Pinpoint the cell where the given text exists, returning its (x, y) midpoint coordinate. 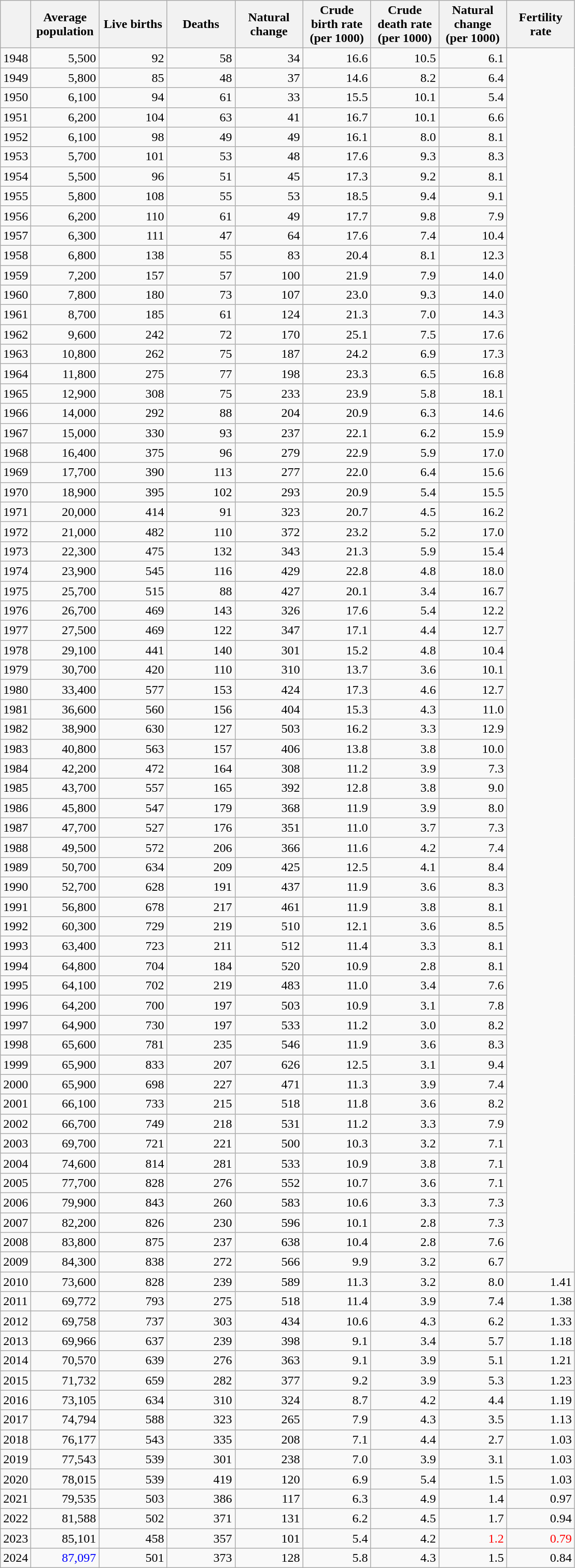
2013 (16, 1341)
57 (201, 275)
16.6 (337, 58)
2007 (16, 1222)
36,600 (65, 709)
1962 (16, 334)
69,700 (65, 1143)
639 (133, 1361)
500 (269, 1143)
1957 (16, 235)
326 (269, 611)
4.6 (404, 690)
191 (201, 887)
1980 (16, 690)
132 (201, 551)
638 (269, 1242)
23.9 (337, 394)
1990 (16, 887)
50,700 (65, 867)
2006 (16, 1202)
424 (269, 690)
70,570 (65, 1361)
12.8 (337, 788)
1963 (16, 354)
6.5 (404, 374)
1966 (16, 413)
733 (133, 1104)
165 (201, 788)
471 (269, 1084)
372 (269, 531)
628 (133, 887)
1999 (16, 1065)
16.8 (473, 374)
793 (133, 1301)
185 (133, 315)
377 (269, 1380)
74,794 (65, 1420)
1965 (16, 394)
0.84 (540, 1558)
21.9 (337, 275)
1983 (16, 749)
1.2 (473, 1538)
33,400 (65, 690)
5.2 (404, 531)
531 (269, 1124)
1982 (16, 729)
43,700 (65, 788)
1.38 (540, 1301)
60,300 (65, 927)
2014 (16, 1361)
14.3 (473, 315)
18,900 (65, 492)
12.9 (473, 729)
1955 (16, 196)
441 (133, 650)
1970 (16, 492)
343 (269, 551)
781 (133, 1045)
843 (133, 1202)
637 (133, 1341)
102 (201, 492)
2012 (16, 1321)
20,000 (65, 512)
11,800 (65, 374)
1996 (16, 1005)
Natural change (per 1000) (473, 24)
18.1 (473, 394)
1984 (16, 768)
104 (133, 117)
Deaths (201, 24)
1952 (16, 137)
15.6 (473, 472)
10.7 (337, 1183)
2002 (16, 1124)
9.0 (473, 788)
547 (133, 808)
5.3 (473, 1380)
730 (133, 1025)
66,700 (65, 1124)
23.2 (337, 531)
82,200 (65, 1222)
1951 (16, 117)
64,800 (65, 966)
18.0 (473, 571)
21,000 (65, 531)
1998 (16, 1045)
179 (201, 808)
16,400 (65, 453)
1.33 (540, 1321)
15.4 (473, 551)
375 (133, 453)
52,700 (65, 887)
698 (133, 1084)
24.2 (337, 354)
363 (269, 1361)
2021 (16, 1499)
262 (133, 354)
77,700 (65, 1183)
1953 (16, 157)
10.3 (337, 1143)
2011 (16, 1301)
93 (201, 433)
64,200 (65, 1005)
324 (269, 1400)
140 (201, 650)
15,000 (65, 433)
9.9 (337, 1262)
357 (201, 1538)
170 (269, 334)
206 (201, 847)
826 (133, 1222)
1995 (16, 986)
38,900 (65, 729)
10.5 (404, 58)
2022 (16, 1518)
211 (201, 946)
2005 (16, 1183)
425 (269, 867)
56,800 (65, 907)
1988 (16, 847)
12.3 (473, 255)
20.1 (337, 591)
29,100 (65, 650)
482 (133, 531)
22.8 (337, 571)
Average population (65, 24)
2000 (16, 1084)
47,700 (65, 828)
33 (269, 97)
69,966 (65, 1341)
10.0 (473, 749)
100 (269, 275)
552 (269, 1183)
Live births (133, 24)
2009 (16, 1262)
20.4 (337, 255)
20.7 (337, 512)
279 (269, 453)
1961 (16, 315)
208 (269, 1439)
94 (133, 97)
77,543 (65, 1459)
8.7 (337, 1400)
176 (201, 828)
78,015 (65, 1479)
2015 (16, 1380)
6.1 (473, 58)
596 (269, 1222)
63 (201, 117)
2019 (16, 1459)
2024 (16, 1558)
238 (269, 1459)
3.7 (404, 828)
1975 (16, 591)
198 (269, 374)
1.18 (540, 1341)
458 (133, 1538)
64,100 (65, 986)
272 (201, 1262)
347 (269, 631)
23.3 (337, 374)
83,800 (65, 1242)
1.7 (473, 1518)
838 (133, 1262)
215 (201, 1104)
704 (133, 966)
8.5 (473, 927)
737 (133, 1321)
22.0 (337, 472)
7,200 (65, 275)
560 (133, 709)
113 (201, 472)
9,600 (65, 334)
45 (269, 176)
22.9 (337, 453)
545 (133, 571)
14,000 (65, 413)
293 (269, 492)
630 (133, 729)
4.1 (404, 867)
395 (133, 492)
15.9 (473, 433)
386 (201, 1499)
437 (269, 887)
Natural change (269, 24)
23,900 (65, 571)
51 (201, 176)
30,700 (65, 670)
1974 (16, 571)
1986 (16, 808)
6,300 (65, 235)
Crude birth rate (per 1000) (337, 24)
589 (269, 1282)
563 (133, 749)
40,800 (65, 749)
77 (201, 374)
25,700 (65, 591)
235 (201, 1045)
23.0 (337, 295)
7.5 (404, 334)
546 (269, 1045)
184 (201, 966)
120 (269, 1479)
Crude death rate (per 1000) (404, 24)
73,105 (65, 1400)
217 (201, 907)
2004 (16, 1163)
12.1 (337, 927)
17,700 (65, 472)
366 (269, 847)
572 (133, 847)
1997 (16, 1025)
678 (133, 907)
1960 (16, 295)
406 (269, 749)
626 (269, 1065)
557 (133, 788)
69,758 (65, 1321)
16.1 (337, 137)
79,535 (65, 1499)
419 (201, 1479)
122 (201, 631)
15.3 (337, 709)
475 (133, 551)
143 (201, 611)
8,700 (65, 315)
227 (201, 1084)
659 (133, 1380)
1976 (16, 611)
723 (133, 946)
1989 (16, 867)
1.21 (540, 1361)
1978 (16, 650)
131 (269, 1518)
49,500 (65, 847)
25.1 (337, 334)
41 (269, 117)
153 (201, 690)
64 (269, 235)
37 (269, 78)
107 (269, 295)
12.2 (473, 611)
527 (133, 828)
1972 (16, 531)
2010 (16, 1282)
6,800 (65, 255)
434 (269, 1321)
1.41 (540, 1282)
69,772 (65, 1301)
483 (269, 986)
27,500 (65, 631)
1956 (16, 216)
127 (201, 729)
73 (201, 295)
1971 (16, 512)
512 (269, 946)
1992 (16, 927)
1979 (16, 670)
510 (269, 927)
218 (201, 1124)
11.6 (337, 847)
63,400 (65, 946)
64,900 (65, 1025)
700 (133, 1005)
330 (133, 433)
0.94 (540, 1518)
282 (201, 1380)
2003 (16, 1143)
1993 (16, 946)
1991 (16, 907)
73,600 (65, 1282)
2001 (16, 1104)
128 (269, 1558)
17.1 (337, 631)
116 (201, 571)
1969 (16, 472)
124 (269, 315)
108 (133, 196)
501 (133, 1558)
221 (201, 1143)
11.8 (337, 1104)
2008 (16, 1242)
92 (133, 58)
233 (269, 394)
7.8 (473, 1005)
368 (269, 808)
9.8 (404, 216)
0.97 (540, 1499)
749 (133, 1124)
156 (201, 709)
18.5 (337, 196)
13.7 (337, 670)
76,177 (65, 1439)
265 (269, 1420)
543 (133, 1439)
13.8 (337, 749)
335 (201, 1439)
207 (201, 1065)
4.9 (404, 1499)
45,800 (65, 808)
83 (269, 255)
427 (269, 591)
72 (201, 334)
34 (269, 58)
79,900 (65, 1202)
85 (133, 78)
577 (133, 690)
164 (201, 768)
2023 (16, 1538)
2016 (16, 1400)
392 (269, 788)
81,588 (65, 1518)
875 (133, 1242)
65,600 (65, 1045)
74,600 (65, 1163)
814 (133, 1163)
390 (133, 472)
138 (133, 255)
721 (133, 1143)
1985 (16, 788)
588 (133, 1420)
242 (133, 334)
22.1 (337, 433)
17.7 (337, 216)
566 (269, 1262)
472 (133, 768)
1949 (16, 78)
420 (133, 670)
373 (201, 1558)
1958 (16, 255)
187 (269, 354)
1948 (16, 58)
583 (269, 1202)
98 (133, 137)
84,300 (65, 1262)
209 (201, 867)
2.7 (473, 1439)
5,700 (65, 157)
111 (133, 235)
0.79 (540, 1538)
1954 (16, 176)
71,732 (65, 1380)
6.6 (473, 117)
85,101 (65, 1538)
515 (133, 591)
10,800 (65, 354)
1977 (16, 631)
87,097 (65, 1558)
1981 (16, 709)
2017 (16, 1420)
260 (201, 1202)
520 (269, 966)
404 (269, 709)
429 (269, 571)
729 (133, 927)
1987 (16, 828)
351 (269, 828)
12,900 (65, 394)
3.0 (404, 1025)
398 (269, 1341)
58 (201, 58)
2020 (16, 1479)
1.23 (540, 1380)
1967 (16, 433)
15.2 (337, 650)
1950 (16, 97)
26,700 (65, 611)
230 (201, 1222)
1968 (16, 453)
281 (201, 1163)
Fertility rate (540, 24)
1.13 (540, 1420)
292 (133, 413)
1964 (16, 374)
7,800 (65, 295)
2018 (16, 1439)
5.7 (473, 1341)
371 (201, 1518)
42,200 (65, 768)
180 (133, 295)
1.19 (540, 1400)
277 (269, 472)
22,300 (65, 551)
833 (133, 1065)
1.4 (473, 1499)
91 (201, 512)
414 (133, 512)
117 (269, 1499)
1973 (16, 551)
6.7 (473, 1262)
502 (133, 1518)
303 (201, 1321)
3.5 (473, 1420)
5.1 (473, 1361)
8.4 (473, 867)
461 (269, 907)
204 (269, 413)
47 (201, 235)
1959 (16, 275)
66,100 (65, 1104)
1994 (16, 966)
702 (133, 986)
